Return the (x, y) coordinate for the center point of the cell that contains the specified text.  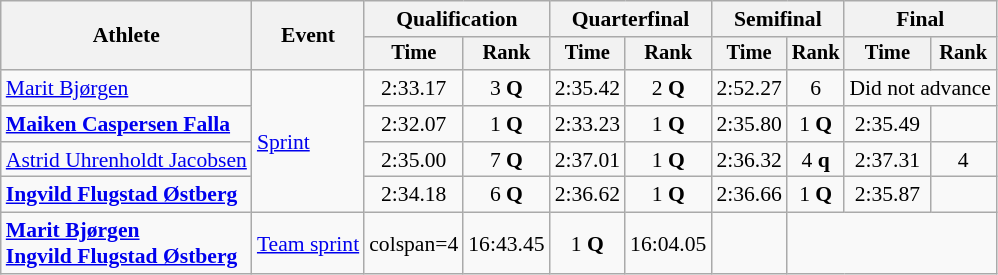
Marit Bjørgen (126, 88)
4 (963, 160)
Semifinal (778, 19)
Maiken Caspersen Falla (126, 124)
7 Q (506, 160)
2:32.07 (414, 124)
Team sprint (308, 244)
6 (816, 88)
2:35.87 (887, 195)
2:52.27 (748, 88)
2:35.80 (748, 124)
4 q (816, 160)
16:43.45 (506, 244)
2:37.01 (588, 160)
16:04.05 (668, 244)
Final (920, 19)
2:35.42 (588, 88)
2:37.31 (887, 160)
Sprint (308, 141)
2:33.17 (414, 88)
colspan=4 (414, 244)
2:35.00 (414, 160)
Qualification (456, 19)
Astrid Uhrenholdt Jacobsen (126, 160)
Event (308, 36)
2:36.32 (748, 160)
Quarterfinal (631, 19)
Ingvild Flugstad Østberg (126, 195)
2:36.62 (588, 195)
2:36.66 (748, 195)
3 Q (506, 88)
2:33.23 (588, 124)
6 Q (506, 195)
Athlete (126, 36)
Marit BjørgenIngvild Flugstad Østberg (126, 244)
Did not advance (920, 88)
2 Q (668, 88)
2:34.18 (414, 195)
2:35.49 (887, 124)
